Capture the cell that displays the provided text and extract its (x, y) central coordinate. 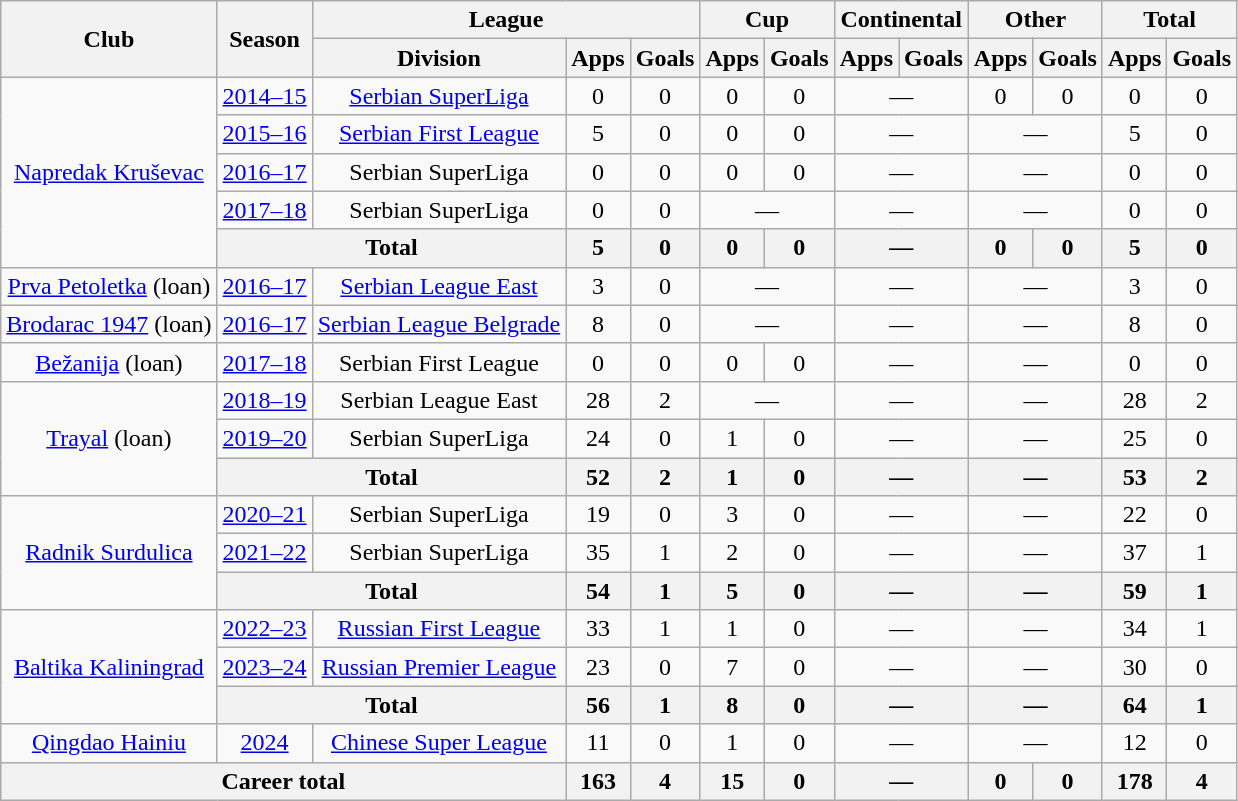
7 (732, 667)
59 (1134, 591)
League (506, 20)
Continental (901, 20)
Baltika Kaliningrad (109, 667)
Division (439, 58)
Career total (284, 781)
178 (1134, 781)
Russian Premier League (439, 667)
2019–20 (264, 438)
2023–24 (264, 667)
163 (598, 781)
56 (598, 705)
Brodarac 1947 (loan) (109, 324)
2020–21 (264, 515)
30 (1134, 667)
64 (1134, 705)
Season (264, 39)
Club (109, 39)
2024 (264, 743)
2022–23 (264, 629)
23 (598, 667)
Bežanija (loan) (109, 362)
24 (598, 438)
11 (598, 743)
Napredak Kruševac (109, 172)
Cup (767, 20)
19 (598, 515)
12 (1134, 743)
Serbian League Belgrade (439, 324)
52 (598, 477)
53 (1134, 477)
Radnik Surdulica (109, 553)
Trayal (loan) (109, 438)
35 (598, 553)
2018–19 (264, 400)
34 (1134, 629)
Qingdao Hainiu (109, 743)
Other (1035, 20)
Russian First League (439, 629)
37 (1134, 553)
2015–16 (264, 134)
Prva Petoletka (loan) (109, 286)
15 (732, 781)
22 (1134, 515)
54 (598, 591)
Chinese Super League (439, 743)
33 (598, 629)
2021–22 (264, 553)
2014–15 (264, 96)
25 (1134, 438)
